Find where the given text appears and provide that cell's center as (x, y) coordinate. 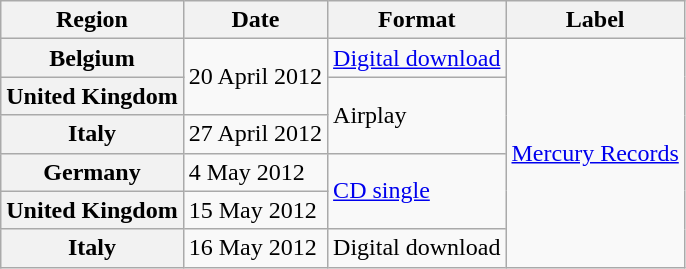
Format (417, 20)
Germany (92, 172)
27 April 2012 (255, 134)
Mercury Records (595, 153)
15 May 2012 (255, 210)
Region (92, 20)
4 May 2012 (255, 172)
Airplay (417, 115)
16 May 2012 (255, 248)
20 April 2012 (255, 77)
CD single (417, 191)
Date (255, 20)
Label (595, 20)
Belgium (92, 58)
